Scan for the cell matching the given text and deliver its [X, Y] coordinate at center. 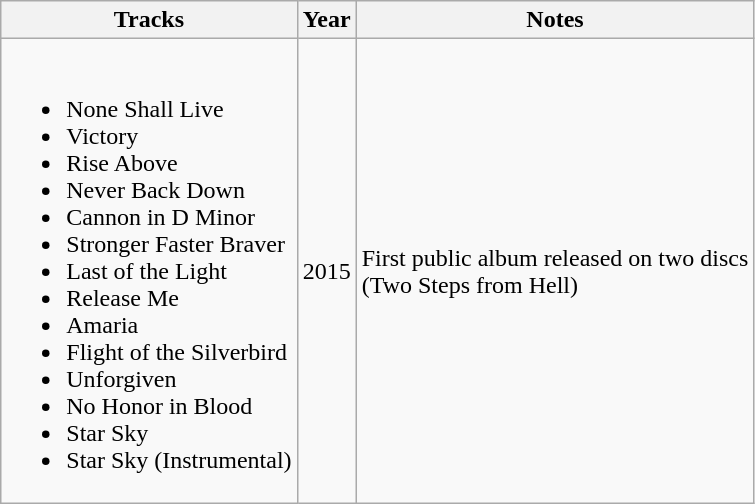
2015 [326, 271]
Year [326, 20]
Tracks [149, 20]
Notes [555, 20]
First public album released on two discs(Two Steps from Hell) [555, 271]
